Return [X, Y] of the center of cell containing provided text 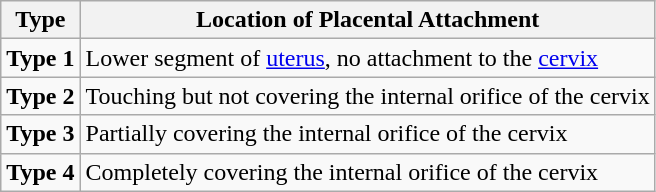
Partially covering the internal orifice of the cervix [368, 134]
Type [40, 20]
Type 3 [40, 134]
Type 2 [40, 96]
Type 4 [40, 172]
Type 1 [40, 58]
Completely covering the internal orifice of the cervix [368, 172]
Lower segment of uterus, no attachment to the cervix [368, 58]
Location of Placental Attachment [368, 20]
Touching but not covering the internal orifice of the cervix [368, 96]
